Return [X, Y] of the center of cell containing provided text 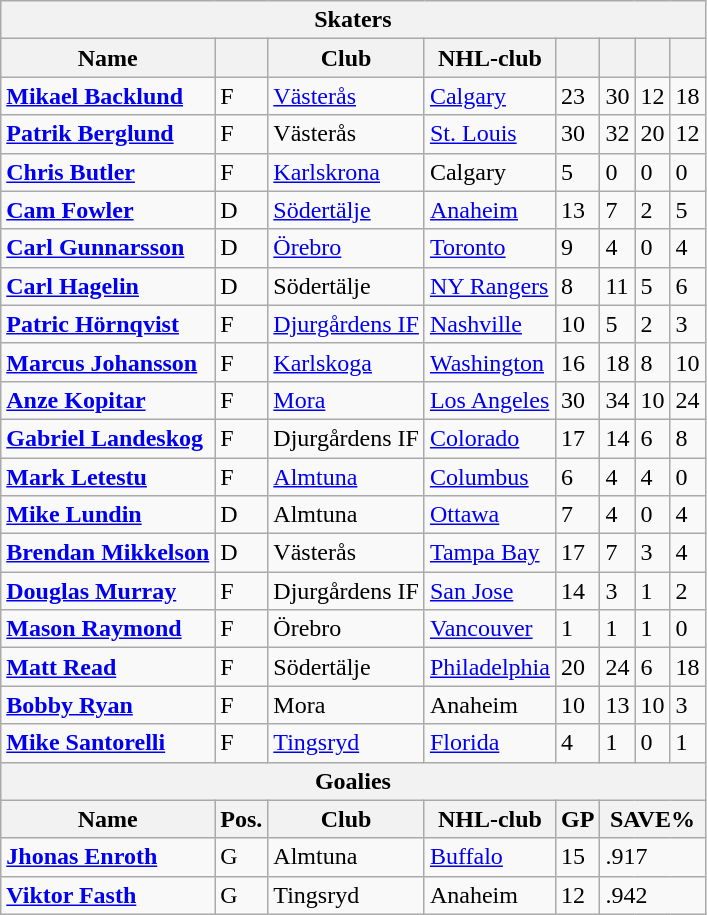
Vancouver [490, 629]
Philadelphia [490, 667]
San Jose [490, 591]
Tampa Bay [490, 553]
Ottawa [490, 515]
Bobby Ryan [108, 705]
.917 [652, 857]
Carl Hagelin [108, 286]
Skaters [353, 20]
Nashville [490, 324]
Viktor Fasth [108, 895]
34 [618, 400]
Colorado [490, 438]
Columbus [490, 477]
Karlskrona [346, 172]
St. Louis [490, 134]
Marcus Johansson [108, 362]
Patric Hörnqvist [108, 324]
Gabriel Landeskog [108, 438]
Mikael Backlund [108, 96]
Cam Fowler [108, 210]
Karlskoga [346, 362]
Mark Letestu [108, 477]
SAVE% [652, 819]
Anze Kopitar [108, 400]
23 [577, 96]
NY Rangers [490, 286]
Washington [490, 362]
Carl Gunnarsson [108, 248]
Mike Lundin [108, 515]
9 [577, 248]
11 [618, 286]
Mike Santorelli [108, 743]
Brendan Mikkelson [108, 553]
Florida [490, 743]
GP [577, 819]
Chris Butler [108, 172]
Los Angeles [490, 400]
Pos. [242, 819]
Douglas Murray [108, 591]
Buffalo [490, 857]
Toronto [490, 248]
Mason Raymond [108, 629]
Matt Read [108, 667]
Jhonas Enroth [108, 857]
Patrik Berglund [108, 134]
.942 [652, 895]
16 [577, 362]
32 [618, 134]
15 [577, 857]
Goalies [353, 781]
